Scan for the cell matching the given text and deliver its [x, y] coordinate at center. 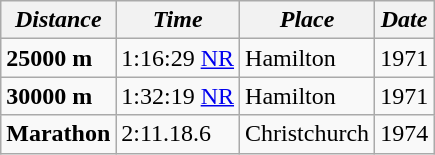
25000 m [58, 58]
Marathon [58, 134]
Date [404, 20]
Place [308, 20]
1:32:19 NR [178, 96]
2:11.18.6 [178, 134]
30000 m [58, 96]
1:16:29 NR [178, 58]
Time [178, 20]
Distance [58, 20]
Christchurch [308, 134]
1974 [404, 134]
